Detect which cell encompasses the target text, then output its [x, y] center coordinate. 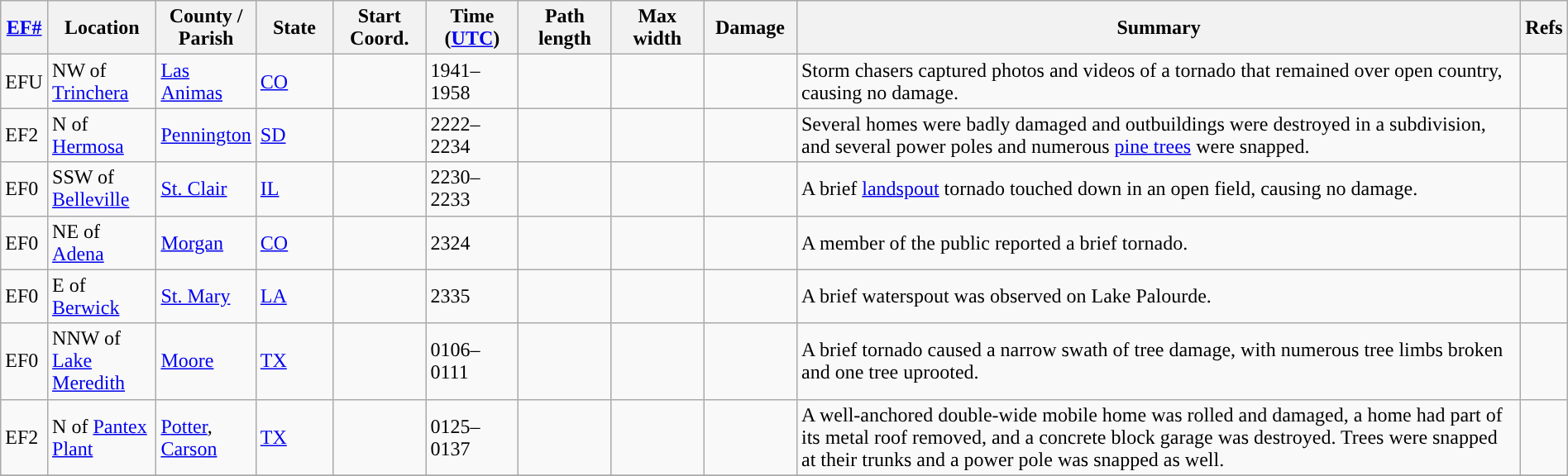
EF# [25, 28]
NW of Trinchera [103, 81]
Moore [206, 361]
N of Hermosa [103, 136]
IL [294, 188]
Damage [751, 28]
Several homes were badly damaged and outbuildings were destroyed in a subdivision, and several power poles and numerous pine trees were snapped. [1158, 136]
Start Coord. [380, 28]
St. Mary [206, 296]
Storm chasers captured photos and videos of a tornado that remained over open country, causing no damage. [1158, 81]
0106–0111 [472, 361]
Time (UTC) [472, 28]
NNW of Lake Meredith [103, 361]
LA [294, 296]
1941–1958 [472, 81]
NE of Adena [103, 243]
EFU [25, 81]
County / Parish [206, 28]
Pennington [206, 136]
Las Animas [206, 81]
SSW of Belleville [103, 188]
Location [103, 28]
Potter, Carson [206, 437]
State [294, 28]
A member of the public reported a brief tornado. [1158, 243]
E of Berwick [103, 296]
SD [294, 136]
Max width [657, 28]
2222–2234 [472, 136]
Summary [1158, 28]
2324 [472, 243]
2230–2233 [472, 188]
A brief tornado caused a narrow swath of tree damage, with numerous tree limbs broken and one tree uprooted. [1158, 361]
A brief waterspout was observed on Lake Palourde. [1158, 296]
A brief landspout tornado touched down in an open field, causing no damage. [1158, 188]
2335 [472, 296]
0125–0137 [472, 437]
N of Pantex Plant [103, 437]
Morgan [206, 243]
Path length [565, 28]
Refs [1544, 28]
St. Clair [206, 188]
